From the cell containing the given text, extract its center point as (X, Y) coordinate. 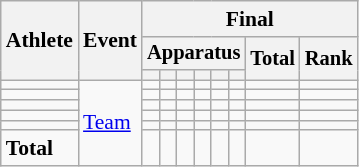
Event (110, 40)
Team (110, 123)
Rank (329, 58)
Apparatus (194, 54)
Athlete (40, 40)
Final (250, 19)
